Capture the cell that displays the provided text and extract its (x, y) central coordinate. 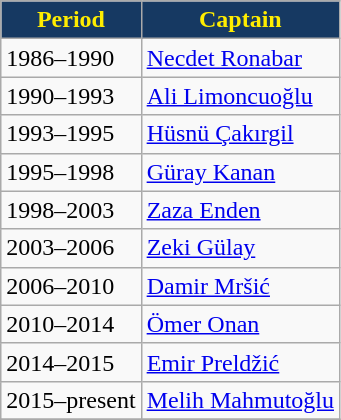
Necdet Ronabar (240, 58)
Ali Limoncuoğlu (240, 96)
2014–2015 (71, 362)
Emir Preldžić (240, 362)
1995–1998 (71, 172)
Zaza Enden (240, 210)
Damir Mršić (240, 286)
1998–2003 (71, 210)
2006–2010 (71, 286)
1993–1995 (71, 134)
Güray Kanan (240, 172)
1986–1990 (71, 58)
2010–2014 (71, 324)
Melih Mahmutoğlu (240, 400)
Hüsnü Çakırgil (240, 134)
2015–present (71, 400)
Zeki Gülay (240, 248)
Period (71, 20)
Ömer Onan (240, 324)
Captain (240, 20)
1990–1993 (71, 96)
2003–2006 (71, 248)
